Extract the [X, Y] coordinate from the center of the cell holding the provided text.  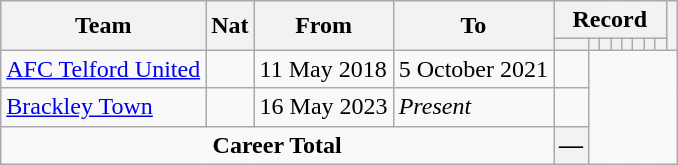
— [572, 145]
Record [610, 20]
11 May 2018 [324, 69]
Team [104, 26]
AFC Telford United [104, 69]
To [473, 26]
Brackley Town [104, 107]
From [324, 26]
16 May 2023 [324, 107]
Nat [230, 26]
Career Total [278, 145]
Present [473, 107]
5 October 2021 [473, 69]
